From the cell containing the given text, extract its center point as (X, Y) coordinate. 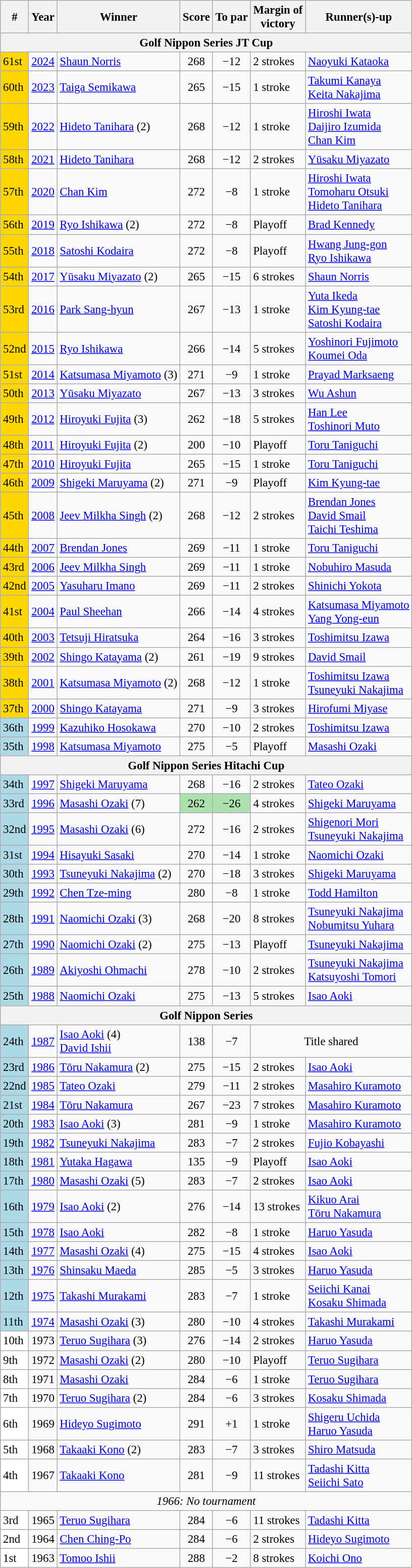
Golf Nippon Series Hitachi Cup (206, 765)
1968 (43, 1450)
2016 (43, 309)
Naomichi Ozaki (2) (118, 945)
261 (197, 657)
1964 (43, 1539)
1992 (43, 893)
Kim Kyung-tae (358, 483)
17th (15, 1181)
54th (15, 276)
1988 (43, 996)
Shiro Matsuda (358, 1450)
Tetsuji Hiratsuka (118, 638)
1997 (43, 785)
29th (15, 893)
6 strokes (278, 276)
57th (15, 192)
2012 (43, 419)
10th (15, 1341)
50th (15, 394)
To par (231, 17)
Shinichi Yokota (358, 586)
27th (15, 945)
Akiyoshi Ohmachi (118, 970)
2018 (43, 251)
Score (197, 17)
1996 (43, 803)
45th (15, 516)
31st (15, 855)
56th (15, 225)
Hisayuki Sasaki (118, 855)
Ryo Ishikawa (118, 349)
Prayad Marksaeng (358, 374)
Hideto Tanihara (118, 160)
Paul Sheehan (118, 612)
Hiroyuki Fujita (3) (118, 419)
Kosaku Shimada (358, 1398)
Masashi Ozaki (6) (118, 829)
1981 (43, 1162)
Margin ofvictory (278, 17)
12th (15, 1296)
7 strokes (278, 1105)
16th (15, 1206)
19th (15, 1143)
Nobuhiro Masuda (358, 567)
47th (15, 464)
48th (15, 445)
2014 (43, 374)
Isao Aoki (4) David Ishii (118, 1041)
Todd Hamilton (358, 893)
1980 (43, 1181)
11th (15, 1322)
6th (15, 1424)
Hiroshi Iwata Tomoharu Otsuki Hideto Tanihara (358, 192)
Takumi Kanaya Keita Nakajima (358, 88)
5th (15, 1450)
1st (15, 1558)
Yutaka Hagawa (118, 1162)
Winner (118, 17)
2007 (43, 548)
Katsumasa Miyamoto (118, 747)
2017 (43, 276)
Masashi Ozaki (4) (118, 1251)
−19 (231, 657)
Ryo Ishikawa (2) (118, 225)
20th (15, 1124)
Takaaki Kono (118, 1475)
1970 (43, 1398)
Kazuhiko Hosokawa (118, 727)
13 strokes (278, 1206)
Title shared (331, 1041)
9th (15, 1360)
1986 (43, 1067)
1982 (43, 1143)
44th (15, 548)
1972 (43, 1360)
Golf Nippon Series JT Cup (206, 43)
Tsuneyuki Nakajima Katsuyoshi Tomori (358, 970)
Chen Tze-ming (118, 893)
2013 (43, 394)
42nd (15, 586)
1985 (43, 1086)
2011 (43, 445)
+1 (231, 1424)
Isao Aoki (2) (118, 1206)
2006 (43, 567)
22nd (15, 1086)
2005 (43, 586)
Kikuo Arai Tōru Nakamura (358, 1206)
Tōru Nakamura (2) (118, 1067)
1987 (43, 1041)
1991 (43, 918)
35th (15, 747)
Jeev Milkha Singh (118, 567)
# (15, 17)
2021 (43, 160)
279 (197, 1086)
1984 (43, 1105)
−2 (231, 1558)
Wu Ashun (358, 394)
Han Lee Toshinori Muto (358, 419)
37th (15, 708)
Hiroyuki Fujita (118, 464)
40th (15, 638)
Tadashi Kitta (358, 1520)
1963 (43, 1558)
Shinsaku Maeda (118, 1270)
Teruo Sugihara (3) (118, 1341)
1999 (43, 727)
Hiroshi Iwata Daijiro Izumida Chan Kim (358, 127)
Hideto Tanihara (2) (118, 127)
2001 (43, 683)
Tomoo Ishii (118, 1558)
Teruo Sugihara (2) (118, 1398)
Naomichi Ozaki (3) (118, 918)
Masashi Ozaki (2) (118, 1360)
23rd (15, 1067)
1969 (43, 1424)
2023 (43, 88)
Shingo Katayama (2) (118, 657)
282 (197, 1233)
Brendan Jones (118, 548)
1983 (43, 1124)
43rd (15, 567)
2008 (43, 516)
Jeev Milkha Singh (2) (118, 516)
60th (15, 88)
34th (15, 785)
278 (197, 970)
24th (15, 1041)
2003 (43, 638)
−20 (231, 918)
1995 (43, 829)
Hiroyuki Fujita (2) (118, 445)
2002 (43, 657)
53rd (15, 309)
4th (15, 1475)
Takaaki Kono (2) (118, 1450)
32nd (15, 829)
2019 (43, 225)
Taiga Semikawa (118, 88)
28th (15, 918)
1975 (43, 1296)
15th (15, 1233)
26th (15, 970)
Brad Kennedy (358, 225)
8th (15, 1379)
Satoshi Kodaira (118, 251)
Katsumasa Miyamoto (3) (118, 374)
1990 (43, 945)
1976 (43, 1270)
Shigeru Uchida Haruo Yasuda (358, 1424)
1978 (43, 1233)
Park Sang-hyun (118, 309)
Katsumasa Miyamoto (2) (118, 683)
2004 (43, 612)
61st (15, 62)
1989 (43, 970)
200 (197, 445)
291 (197, 1424)
1966: No tournament (206, 1501)
1979 (43, 1206)
18th (15, 1162)
Masashi Ozaki (5) (118, 1181)
25th (15, 996)
1998 (43, 747)
Shingo Katayama (118, 708)
Shigenori Mori Tsuneyuki Nakajima (358, 829)
Naoyuki Kataoka (358, 62)
Shigeki Maruyama (2) (118, 483)
1973 (43, 1341)
Yasuharu Imano (118, 586)
Yūsaku Miyazato (2) (118, 276)
41st (15, 612)
Fujio Kobayashi (358, 1143)
1965 (43, 1520)
−23 (231, 1105)
Year (43, 17)
264 (197, 638)
Hwang Jung-gon Ryo Ishikawa (358, 251)
13th (15, 1270)
Brendan Jones David Smail Taichi Teshima (358, 516)
9 strokes (278, 657)
2022 (43, 127)
Runner(s)-up (358, 17)
1974 (43, 1322)
2000 (43, 708)
Chen Ching-Po (118, 1539)
2009 (43, 483)
Katsumasa Miyamoto Yang Yong-eun (358, 612)
2015 (43, 349)
2nd (15, 1539)
1967 (43, 1475)
Hirofumi Miyase (358, 708)
55th (15, 251)
Seiichi Kanai Kosaku Shimada (358, 1296)
38th (15, 683)
285 (197, 1270)
1994 (43, 855)
Masashi Ozaki (3) (118, 1322)
2024 (43, 62)
1977 (43, 1251)
Yuta Ikeda Kim Kyung-tae Satoshi Kodaira (358, 309)
Masashi Ozaki (7) (118, 803)
14th (15, 1251)
Tsuneyuki Nakajima (2) (118, 874)
−26 (231, 803)
Tōru Nakamura (118, 1105)
59th (15, 127)
Tsuneyuki Nakajima Nobumitsu Yuhara (358, 918)
3rd (15, 1520)
1971 (43, 1379)
Koichi Ono (358, 1558)
39th (15, 657)
1993 (43, 874)
58th (15, 160)
52nd (15, 349)
Tadashi Kitta Seiichi Sato (358, 1475)
2010 (43, 464)
288 (197, 1558)
Golf Nippon Series (206, 1015)
33rd (15, 803)
51st (15, 374)
138 (197, 1041)
36th (15, 727)
Yoshinori Fujimoto Koumei Oda (358, 349)
7th (15, 1398)
David Smail (358, 657)
Isao Aoki (3) (118, 1124)
Chan Kim (118, 192)
46th (15, 483)
49th (15, 419)
30th (15, 874)
135 (197, 1162)
21st (15, 1105)
Toshimitsu Izawa Tsuneyuki Nakajima (358, 683)
2020 (43, 192)
